For the text-containing cell, return its midpoint in (X, Y) coordinate format. 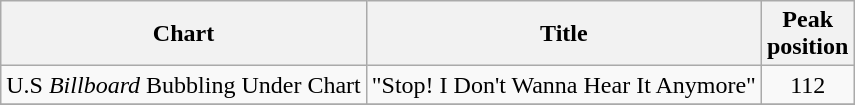
U.S Billboard Bubbling Under Chart (184, 85)
Peakposition (807, 34)
Title (564, 34)
"Stop! I Don't Wanna Hear It Anymore" (564, 85)
Chart (184, 34)
112 (807, 85)
